Detect which cell encompasses the target text, then output its (X, Y) center coordinate. 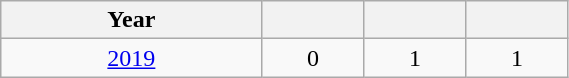
0 (313, 58)
2019 (132, 58)
Year (132, 20)
